Output the [x, y] coordinate of the center of the cell containing the given text.  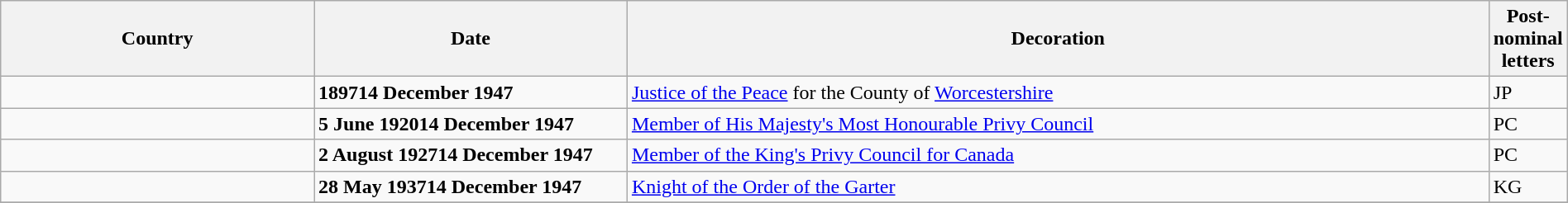
JP [1528, 92]
Member of His Majesty's Most Honourable Privy Council [1058, 124]
189714 December 1947 [471, 92]
KG [1528, 186]
Knight of the Order of the Garter [1058, 186]
28 May 193714 December 1947 [471, 186]
Member of the King's Privy Council for Canada [1058, 155]
5 June 192014 December 1947 [471, 124]
Post-nominal letters [1528, 39]
Decoration [1058, 39]
Justice of the Peace for the County of Worcestershire [1058, 92]
Date [471, 39]
Country [157, 39]
2 August 192714 December 1947 [471, 155]
